Return the [x, y] coordinate for the center point of the cell that contains the specified text.  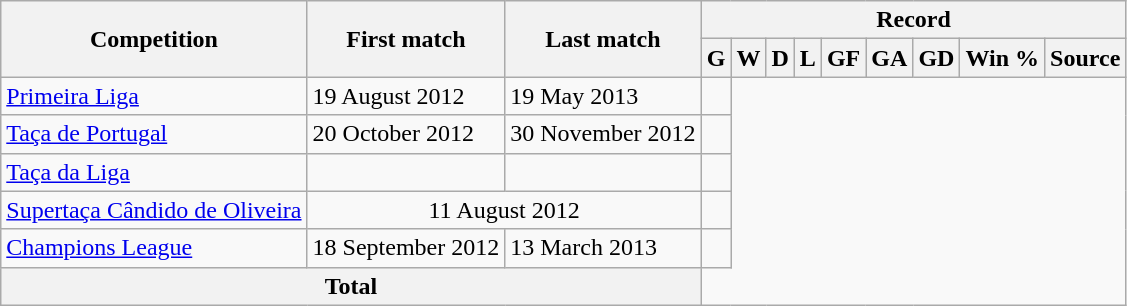
Taça de Portugal [154, 134]
Supertaça Cândido de Oliveira [154, 210]
20 October 2012 [406, 134]
30 November 2012 [603, 134]
W [748, 58]
Win % [1002, 58]
First match [406, 39]
11 August 2012 [504, 210]
GF [843, 58]
G [716, 58]
D [780, 58]
GA [890, 58]
Total [351, 286]
Competition [154, 39]
Record [914, 20]
Champions League [154, 248]
18 September 2012 [406, 248]
13 March 2013 [603, 248]
Last match [603, 39]
Taça da Liga [154, 172]
L [808, 58]
Source [1086, 58]
GD [936, 58]
Primeira Liga [154, 96]
19 August 2012 [406, 96]
19 May 2013 [603, 96]
